Pinpoint the cell where the given text exists, returning its (x, y) midpoint coordinate. 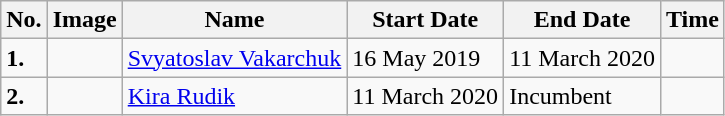
Name (234, 20)
2. (24, 96)
Kira Rudik (234, 96)
16 May 2019 (426, 58)
Image (84, 20)
Svyatoslav Vakarchuk (234, 58)
1. (24, 58)
Start Date (426, 20)
End Date (582, 20)
No. (24, 20)
Time (692, 20)
Incumbent (582, 96)
